Locate the cell with the specified text and output its [x, y] center coordinate. 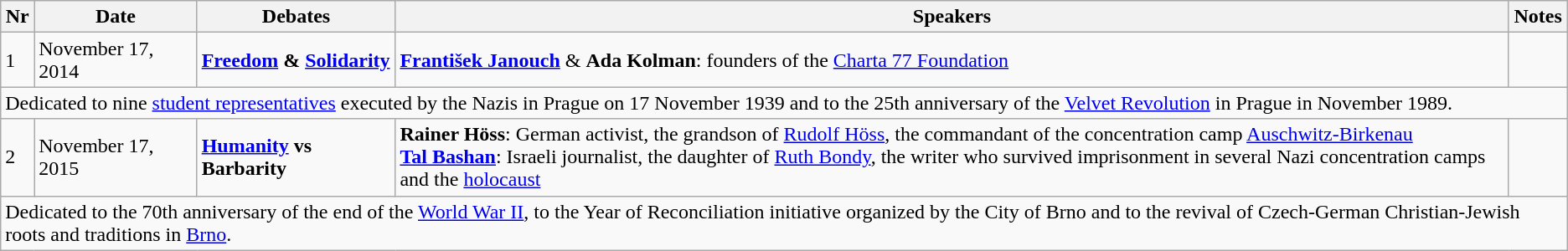
2 [18, 157]
Debates [297, 17]
Date [116, 17]
František Janouch & Ada Kolman: founders of the Charta 77 Foundation [952, 60]
Humanity vs Barbarity [297, 157]
Speakers [952, 17]
November 17, 2015 [116, 157]
Freedom & Solidarity [297, 60]
November 17, 2014 [116, 60]
Notes [1538, 17]
1 [18, 60]
Nr [18, 17]
